Return the [x, y] coordinate for the center point of the cell that contains the specified text.  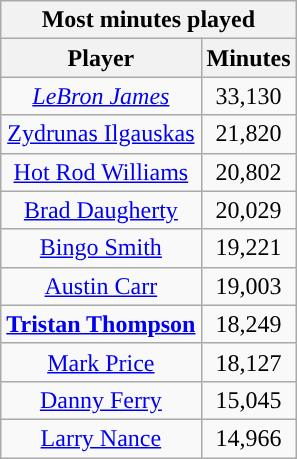
Most minutes played [148, 20]
Brad Daugherty [101, 210]
Player [101, 58]
20,802 [248, 172]
Larry Nance [101, 438]
19,221 [248, 248]
Danny Ferry [101, 400]
Minutes [248, 58]
19,003 [248, 286]
18,249 [248, 324]
15,045 [248, 400]
Zydrunas Ilgauskas [101, 134]
Mark Price [101, 362]
Bingo Smith [101, 248]
Hot Rod Williams [101, 172]
Tristan Thompson [101, 324]
21,820 [248, 134]
20,029 [248, 210]
LeBron James [101, 96]
Austin Carr [101, 286]
33,130 [248, 96]
18,127 [248, 362]
14,966 [248, 438]
